Return the [X, Y] coordinate for the center point of the cell that contains the specified text.  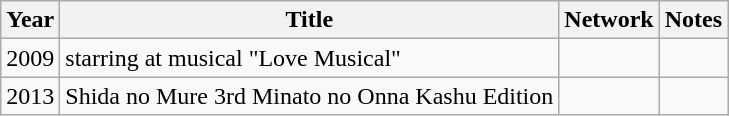
Shida no Mure 3rd Minato no Onna Kashu Edition [310, 96]
Notes [693, 20]
Title [310, 20]
Network [609, 20]
2013 [30, 96]
Year [30, 20]
starring at musical "Love Musical" [310, 58]
2009 [30, 58]
